Provide the [x, y] coordinate of the cell's center where the given text is located.  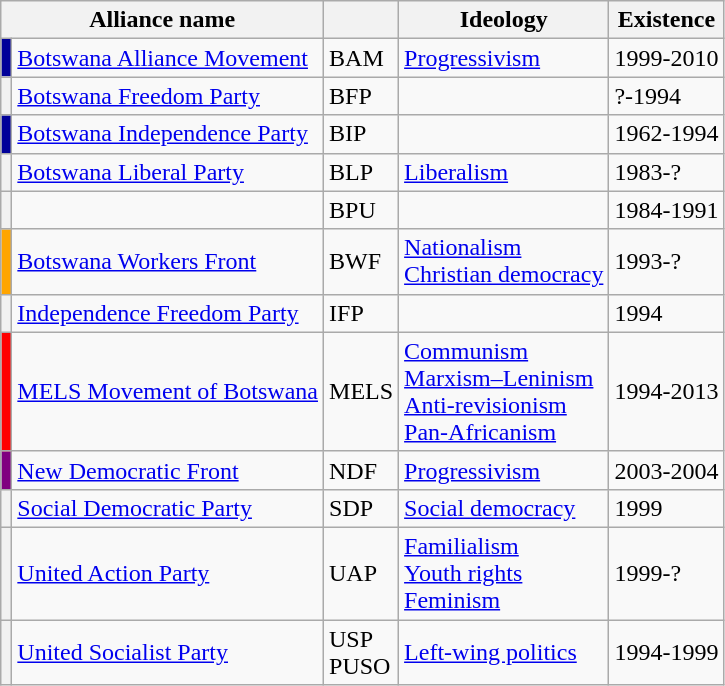
Social democracy [504, 508]
BPU [362, 210]
Social Democratic Party [168, 508]
1994-1999 [666, 652]
1962-1994 [666, 134]
Botswana Liberal Party [168, 172]
SDP [362, 508]
FamilialismYouth rightsFeminism [504, 573]
MELS [362, 392]
Independence Freedom Party [168, 313]
United Socialist Party [168, 652]
USPPUSO [362, 652]
NationalismChristian democracy [504, 262]
1993-? [666, 262]
Liberalism [504, 172]
1999-? [666, 573]
Botswana Freedom Party [168, 96]
1999-2010 [666, 58]
Ideology [504, 20]
UAP [362, 573]
United Action Party [168, 573]
2003-2004 [666, 470]
MELS Movement of Botswana [168, 392]
CommunismMarxism–LeninismAnti-revisionismPan-Africanism [504, 392]
Existence [666, 20]
Botswana Independence Party [168, 134]
1984-1991 [666, 210]
BLP [362, 172]
BIP [362, 134]
BFP [362, 96]
IFP [362, 313]
New Democratic Front [168, 470]
1983-? [666, 172]
Botswana Workers Front [168, 262]
1994-2013 [666, 392]
?-1994 [666, 96]
BWF [362, 262]
NDF [362, 470]
Left-wing politics [504, 652]
Alliance name [162, 20]
BAM [362, 58]
1994 [666, 313]
1999 [666, 508]
Botswana Alliance Movement [168, 58]
